For the text-containing cell, return its midpoint in [X, Y] coordinate format. 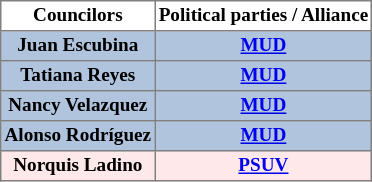
PSUV [264, 166]
Juan Escubina [78, 46]
Norquis Ladino [78, 166]
Councilors [78, 16]
Tatiana Reyes [78, 76]
Political parties / Alliance [264, 16]
Alonso Rodríguez [78, 136]
Nancy Velazquez [78, 106]
